Search for the cell housing the specified text and yield its (x, y) center coordinate. 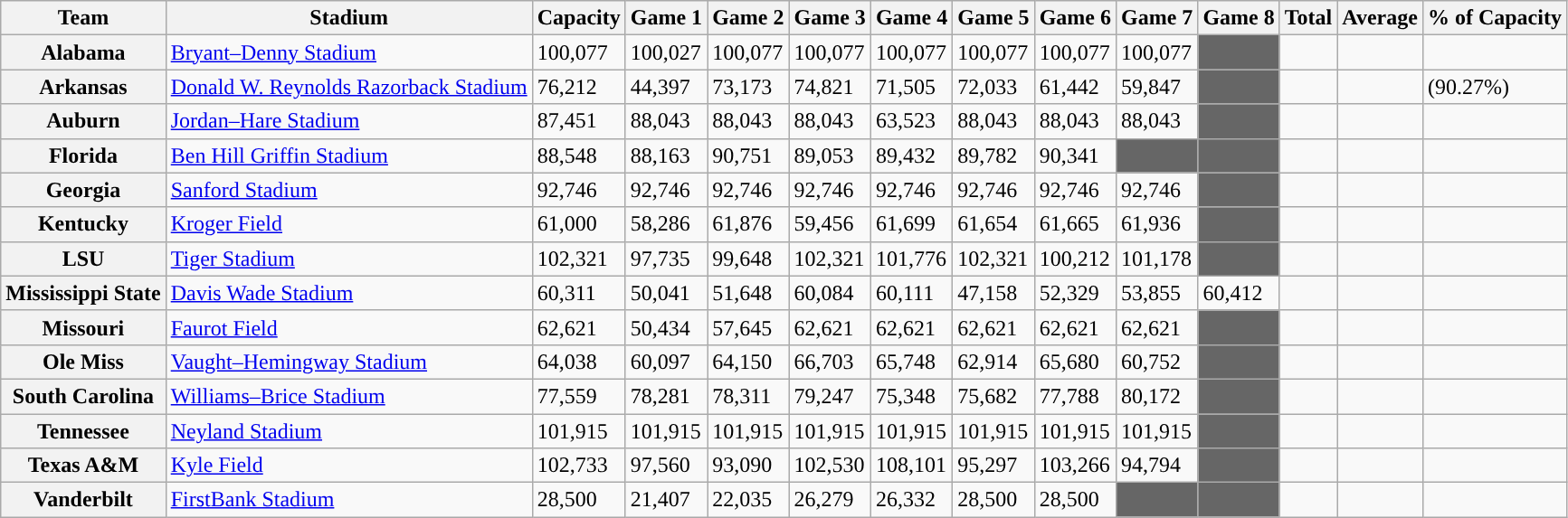
90,751 (748, 155)
93,090 (748, 466)
102,733 (579, 466)
63,523 (911, 121)
Ole Miss (83, 362)
Kroger Field (349, 224)
53,855 (1157, 293)
Game 1 (666, 18)
21,407 (666, 500)
73,173 (748, 87)
Williams–Brice Stadium (349, 396)
101,178 (1157, 259)
60,097 (666, 362)
Game 8 (1239, 18)
Ben Hill Griffin Stadium (349, 155)
61,699 (911, 224)
Game 4 (911, 18)
61,665 (1075, 224)
61,654 (993, 224)
103,266 (1075, 466)
60,084 (830, 293)
Auburn (83, 121)
89,432 (911, 155)
Game 6 (1075, 18)
26,332 (911, 500)
62,914 (993, 362)
50,434 (666, 327)
75,348 (911, 396)
71,505 (911, 87)
65,748 (911, 362)
50,041 (666, 293)
26,279 (830, 500)
77,788 (1075, 396)
77,559 (579, 396)
Bryant–Denny Stadium (349, 52)
Stadium (349, 18)
51,648 (748, 293)
Kentucky (83, 224)
Vaught–Hemingway Stadium (349, 362)
100,212 (1075, 259)
Texas A&M (83, 466)
South Carolina (83, 396)
79,247 (830, 396)
60,111 (911, 293)
64,038 (579, 362)
60,752 (1157, 362)
Tennessee (83, 431)
61,876 (748, 224)
97,735 (666, 259)
99,648 (748, 259)
Mississippi State (83, 293)
60,412 (1239, 293)
Tiger Stadium (349, 259)
97,560 (666, 466)
44,397 (666, 87)
65,680 (1075, 362)
80,172 (1157, 396)
60,311 (579, 293)
100,027 (666, 52)
% of Capacity (1495, 18)
Total (1308, 18)
Missouri (83, 327)
FirstBank Stadium (349, 500)
Arkansas (83, 87)
Donald W. Reynolds Razorback Stadium (349, 87)
Game 3 (830, 18)
Neyland Stadium (349, 431)
101,776 (911, 259)
47,158 (993, 293)
89,053 (830, 155)
61,936 (1157, 224)
88,163 (666, 155)
Kyle Field (349, 466)
Capacity (579, 18)
72,033 (993, 87)
59,456 (830, 224)
52,329 (1075, 293)
66,703 (830, 362)
76,212 (579, 87)
90,341 (1075, 155)
78,311 (748, 396)
Georgia (83, 190)
78,281 (666, 396)
64,150 (748, 362)
59,847 (1157, 87)
Faurot Field (349, 327)
Game 7 (1157, 18)
Davis Wade Stadium (349, 293)
Alabama (83, 52)
74,821 (830, 87)
61,442 (1075, 87)
Team (83, 18)
Florida (83, 155)
95,297 (993, 466)
Vanderbilt (83, 500)
102,530 (830, 466)
Sanford Stadium (349, 190)
(90.27%) (1495, 87)
22,035 (748, 500)
57,645 (748, 327)
87,451 (579, 121)
89,782 (993, 155)
Jordan–Hare Stadium (349, 121)
58,286 (666, 224)
75,682 (993, 396)
88,548 (579, 155)
61,000 (579, 224)
LSU (83, 259)
Game 2 (748, 18)
Game 5 (993, 18)
Average (1381, 18)
108,101 (911, 466)
94,794 (1157, 466)
